Extract the (X, Y) coordinate from the center of the cell holding the provided text.  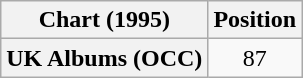
Position (255, 20)
87 (255, 58)
UK Albums (OCC) (104, 58)
Chart (1995) (104, 20)
